Output the (X, Y) coordinate of the center of the cell containing the given text.  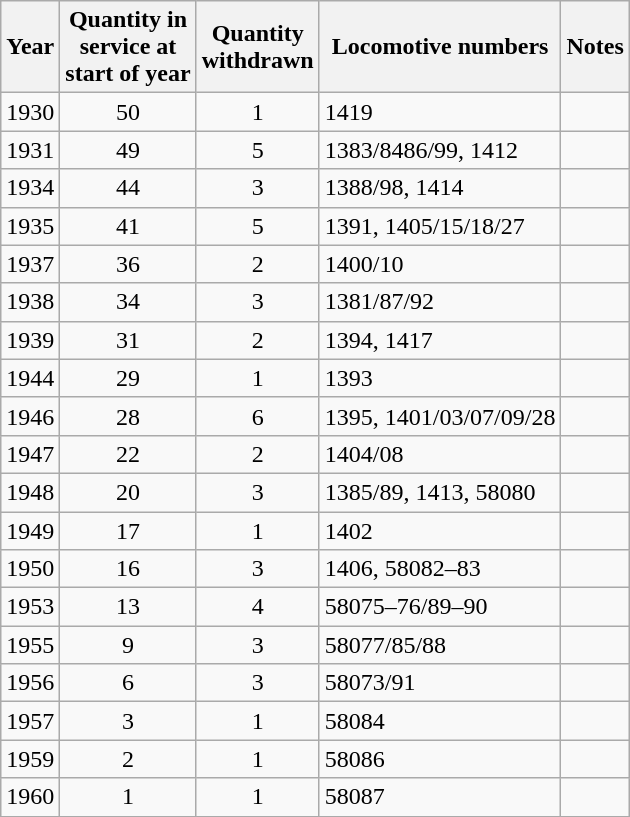
1394, 1417 (440, 340)
1391, 1405/15/18/27 (440, 226)
1948 (30, 492)
1953 (30, 607)
58087 (440, 797)
36 (128, 264)
1419 (440, 112)
1934 (30, 188)
Quantitywithdrawn (258, 47)
1957 (30, 721)
1955 (30, 645)
1949 (30, 531)
49 (128, 150)
50 (128, 112)
1950 (30, 569)
1385/89, 1413, 58080 (440, 492)
20 (128, 492)
1393 (440, 378)
1956 (30, 683)
1402 (440, 531)
1931 (30, 150)
1939 (30, 340)
58075–76/89–90 (440, 607)
1404/08 (440, 454)
29 (128, 378)
1937 (30, 264)
28 (128, 416)
58073/91 (440, 683)
1388/98, 1414 (440, 188)
Year (30, 47)
1406, 58082–83 (440, 569)
22 (128, 454)
58084 (440, 721)
1959 (30, 759)
58077/85/88 (440, 645)
1944 (30, 378)
4 (258, 607)
1935 (30, 226)
17 (128, 531)
1930 (30, 112)
13 (128, 607)
1946 (30, 416)
34 (128, 302)
1960 (30, 797)
1938 (30, 302)
16 (128, 569)
41 (128, 226)
1381/87/92 (440, 302)
1400/10 (440, 264)
58086 (440, 759)
44 (128, 188)
1947 (30, 454)
1395, 1401/03/07/09/28 (440, 416)
9 (128, 645)
Notes (595, 47)
1383/8486/99, 1412 (440, 150)
Quantity inservice atstart of year (128, 47)
31 (128, 340)
Locomotive numbers (440, 47)
